Output the [x, y] coordinate of the center of the cell containing the given text.  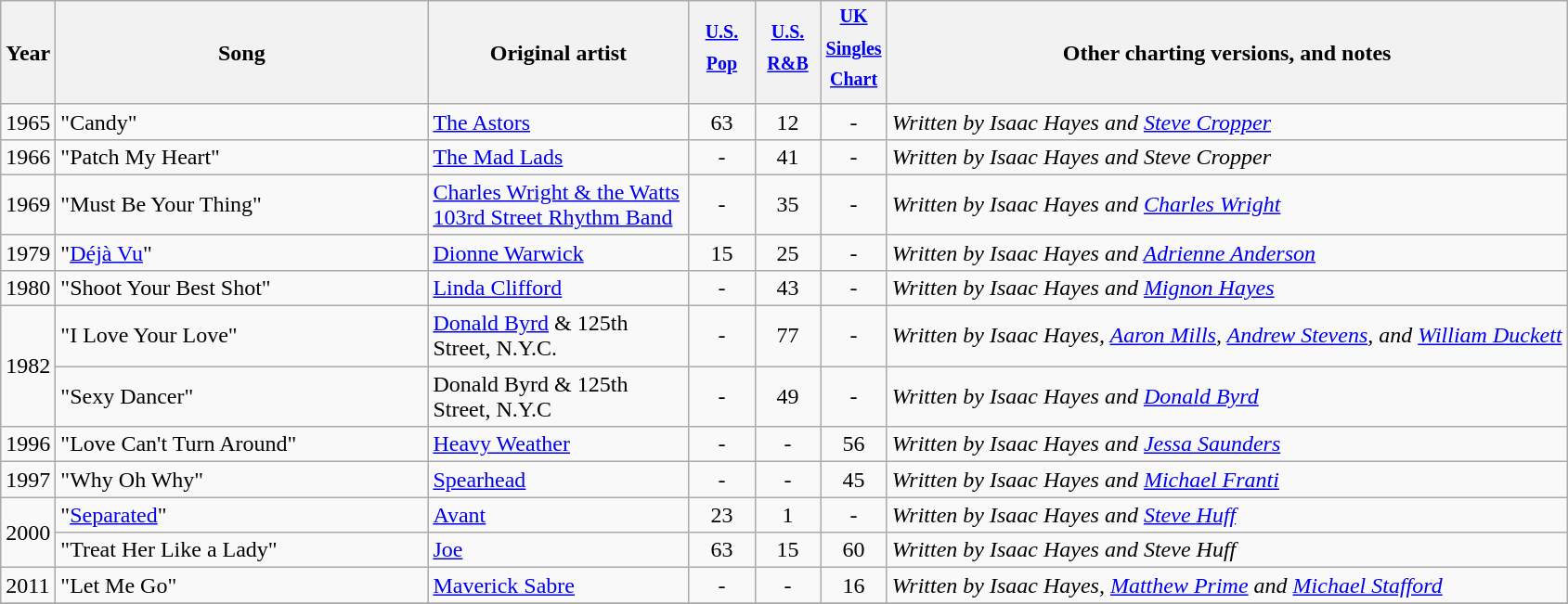
Song [241, 53]
60 [854, 550]
Maverick Sabre [559, 585]
The Mad Lads [559, 157]
Joe [559, 550]
2000 [28, 533]
U.S. Pop [722, 53]
Other charting versions, and notes [1227, 53]
Written by Isaac Hayes and Mignon Hayes [1227, 289]
Original artist [559, 53]
"Déjà Vu" [241, 252]
"Sexy Dancer" [241, 397]
"I Love Your Love" [241, 336]
"Must Be Your Thing" [241, 204]
U.S. R&B [787, 53]
1997 [28, 480]
1 [787, 515]
1965 [28, 122]
49 [787, 397]
16 [854, 585]
Written by Isaac Hayes and Charles Wright [1227, 204]
"Love Can't Turn Around" [241, 444]
UK Singles Chart [854, 53]
41 [787, 157]
Spearhead [559, 480]
Written by Isaac Hayes and Donald Byrd [1227, 397]
The Astors [559, 122]
25 [787, 252]
Written by Isaac Hayes, Matthew Prime and Michael Stafford [1227, 585]
35 [787, 204]
Written by Isaac Hayes, Aaron Mills, Andrew Stevens, and William Duckett [1227, 336]
"Separated" [241, 515]
Linda Clifford [559, 289]
43 [787, 289]
23 [722, 515]
"Let Me Go" [241, 585]
Avant [559, 515]
12 [787, 122]
Dionne Warwick [559, 252]
Charles Wright & the Watts 103rd Street Rhythm Band [559, 204]
1980 [28, 289]
Donald Byrd & 125th Street, N.Y.C. [559, 336]
"Why Oh Why" [241, 480]
"Patch My Heart" [241, 157]
1969 [28, 204]
Written by Isaac Hayes and Michael Franti [1227, 480]
56 [854, 444]
Donald Byrd & 125th Street, N.Y.C [559, 397]
Written by Isaac Hayes and Adrienne Anderson [1227, 252]
Heavy Weather [559, 444]
1979 [28, 252]
2011 [28, 585]
1966 [28, 157]
"Treat Her Like a Lady" [241, 550]
Year [28, 53]
1996 [28, 444]
77 [787, 336]
"Shoot Your Best Shot" [241, 289]
1982 [28, 366]
Written by Isaac Hayes and Jessa Saunders [1227, 444]
"Candy" [241, 122]
45 [854, 480]
